Find where the given text appears and provide that cell's center as (x, y) coordinate. 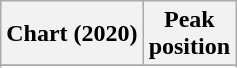
Peakposition (189, 34)
Chart (2020) (72, 34)
